Detect which cell encompasses the target text, then output its [X, Y] center coordinate. 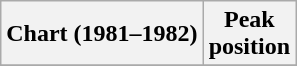
Peakposition [249, 34]
Chart (1981–1982) [102, 34]
